Scan for the cell matching the given text and deliver its (X, Y) coordinate at center. 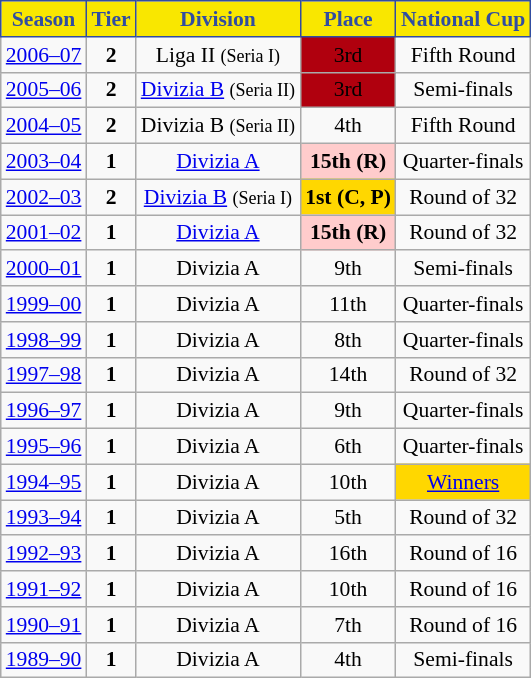
1998–99 (44, 340)
Winners (463, 482)
2004–05 (44, 126)
1990–91 (44, 625)
2000–01 (44, 269)
1995–96 (44, 447)
14th (348, 375)
6th (348, 447)
1991–92 (44, 589)
1992–93 (44, 554)
1996–97 (44, 411)
5th (348, 518)
Liga II (Seria I) (218, 55)
1999–00 (44, 304)
1993–94 (44, 518)
1989–90 (44, 660)
Tier (110, 19)
National Cup (463, 19)
1994–95 (44, 482)
Place (348, 19)
8th (348, 340)
2005–06 (44, 90)
Divizia B (Seria I) (218, 197)
16th (348, 554)
Season (44, 19)
2001–02 (44, 233)
2003–04 (44, 162)
1st (C, P) (348, 197)
1997–98 (44, 375)
Division (218, 19)
2006–07 (44, 55)
2002–03 (44, 197)
11th (348, 304)
7th (348, 625)
